Output the [x, y] coordinate of the center of the cell containing the given text.  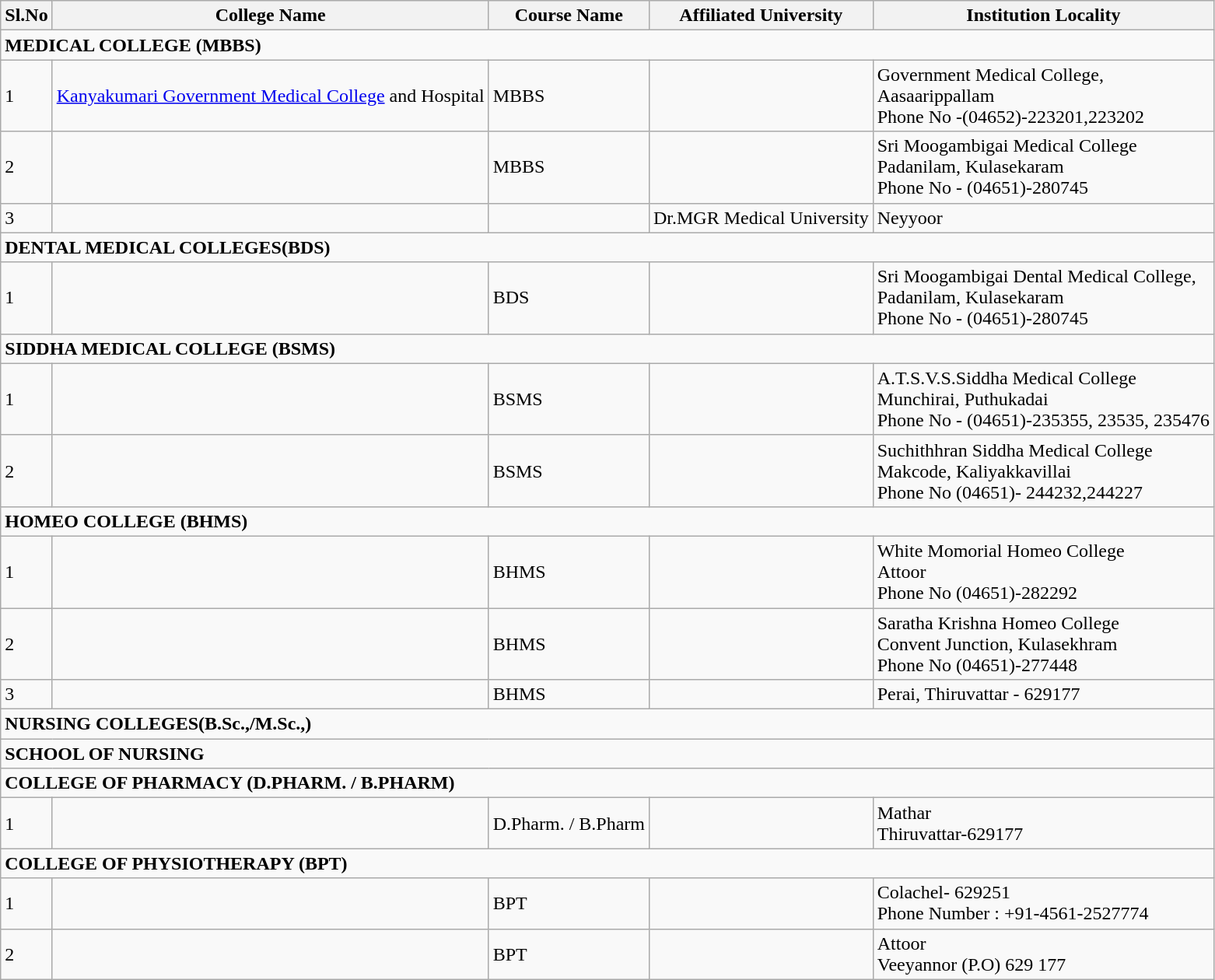
A.T.S.V.S.Siddha Medical CollegeMunchirai, PuthukadaiPhone No - (04651)-235355, 23535, 235476 [1043, 399]
Suchithhran Siddha Medical CollegeMakcode, KaliyakkavillaiPhone No (04651)- 244232,244227 [1043, 471]
Affiliated University [761, 16]
Institution Locality [1043, 16]
HOMEO COLLEGE (BHMS) [607, 521]
Course Name [569, 16]
AttoorVeeyannor (P.O) 629 177 [1043, 954]
Neyyoor [1043, 218]
BDS [569, 298]
Sri Moogambigai Medical CollegePadanilam, KulasekaramPhone No - (04651)-280745 [1043, 167]
College Name [271, 16]
COLLEGE OF PHARMACY (D.PHARM. / B.PHARM) [607, 783]
Kanyakumari Government Medical College and Hospital [271, 96]
Dr.MGR Medical University [761, 218]
MEDICAL COLLEGE (MBBS) [607, 45]
D.Pharm. / B.Pharm [569, 823]
Sri Moogambigai Dental Medical College,Padanilam, KulasekaramPhone No - (04651)-280745 [1043, 298]
SIDDHA MEDICAL COLLEGE (BSMS) [607, 348]
Sl.No [26, 16]
Colachel- 629251Phone Number : +91-4561-2527774 [1043, 904]
Perai, Thiruvattar - 629177 [1043, 695]
Government Medical College,AasaarippallamPhone No -(04652)-223201,223202 [1043, 96]
MatharThiruvattar-629177 [1043, 823]
DENTAL MEDICAL COLLEGES(BDS) [607, 247]
Saratha Krishna Homeo CollegeConvent Junction, KulasekhramPhone No (04651)-277448 [1043, 644]
NURSING COLLEGES(B.Sc.,/M.Sc.,) [607, 724]
COLLEGE OF PHYSIOTHERAPY (BPT) [607, 863]
White Momorial Homeo CollegeAttoorPhone No (04651)-282292 [1043, 572]
SCHOOL OF NURSING [607, 754]
